Scan for the cell matching the given text and deliver its (x, y) coordinate at center. 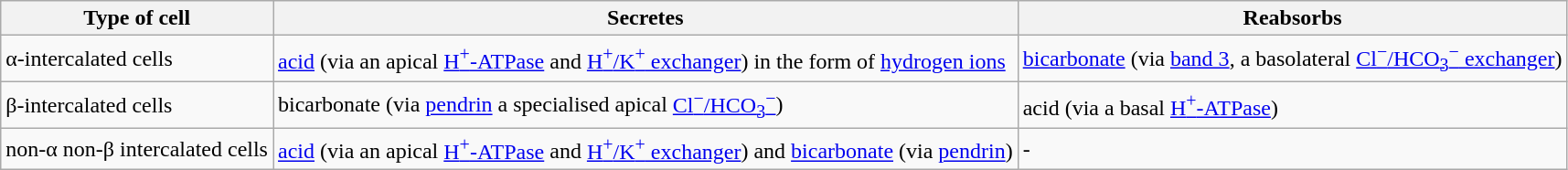
acid (via an apical H+-ATPase and H+/K+ exchanger) and bicarbonate (via pendrin) (645, 148)
α-intercalated cells (137, 58)
β-intercalated cells (137, 106)
Type of cell (137, 18)
Secretes (645, 18)
acid (via a basal H+-ATPase) (1293, 106)
acid (via an apical H+-ATPase and H+/K+ exchanger) in the form of hydrogen ions (645, 58)
bicarbonate (via band 3, a basolateral Cl−/HCO3− exchanger) (1293, 58)
bicarbonate (via pendrin a specialised apical Cl−/HCO3−) (645, 106)
non-α non-β intercalated cells (137, 148)
Reabsorbs (1293, 18)
- (1293, 148)
